Output the (x, y) coordinate of the center of the cell containing the given text.  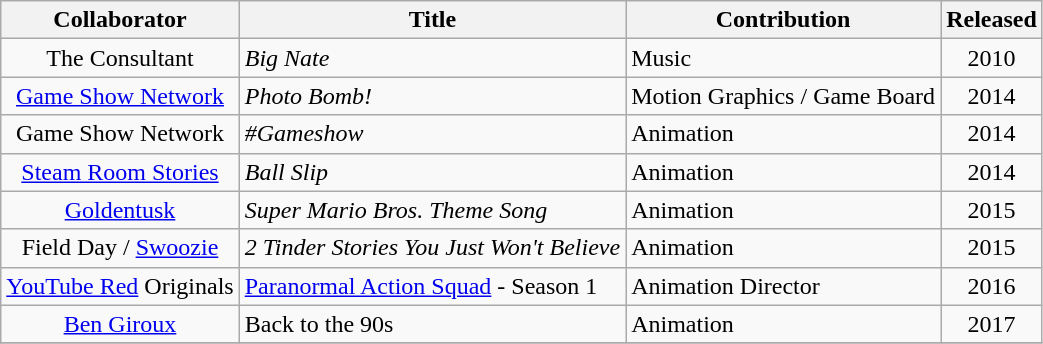
Animation Director (784, 286)
Contribution (784, 20)
Paranormal Action Squad - Season 1 (432, 286)
YouTube Red Originals (120, 286)
Title (432, 20)
2016 (992, 286)
Ben Giroux (120, 324)
Back to the 90s (432, 324)
2 Tinder Stories You Just Won't Believe (432, 248)
Goldentusk (120, 210)
Collaborator (120, 20)
2017 (992, 324)
Big Nate (432, 58)
2010 (992, 58)
Super Mario Bros. Theme Song (432, 210)
Motion Graphics / Game Board (784, 96)
Released (992, 20)
Steam Room Stories (120, 172)
#Gameshow (432, 134)
Photo Bomb! (432, 96)
Field Day / Swoozie (120, 248)
The Consultant (120, 58)
Ball Slip (432, 172)
Music (784, 58)
